Extract the [X, Y] coordinate from the center of the cell holding the provided text.  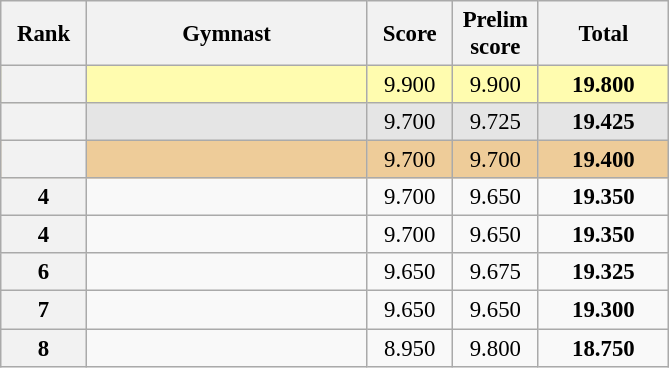
9.800 [496, 348]
Prelim score [496, 34]
6 [44, 273]
9.725 [496, 122]
19.425 [604, 122]
9.675 [496, 273]
Gymnast [226, 34]
8 [44, 348]
19.800 [604, 85]
Rank [44, 34]
18.750 [604, 348]
8.950 [410, 348]
Score [410, 34]
Total [604, 34]
19.325 [604, 273]
19.300 [604, 310]
19.400 [604, 160]
7 [44, 310]
